Pinpoint the cell where the given text exists, returning its (X, Y) midpoint coordinate. 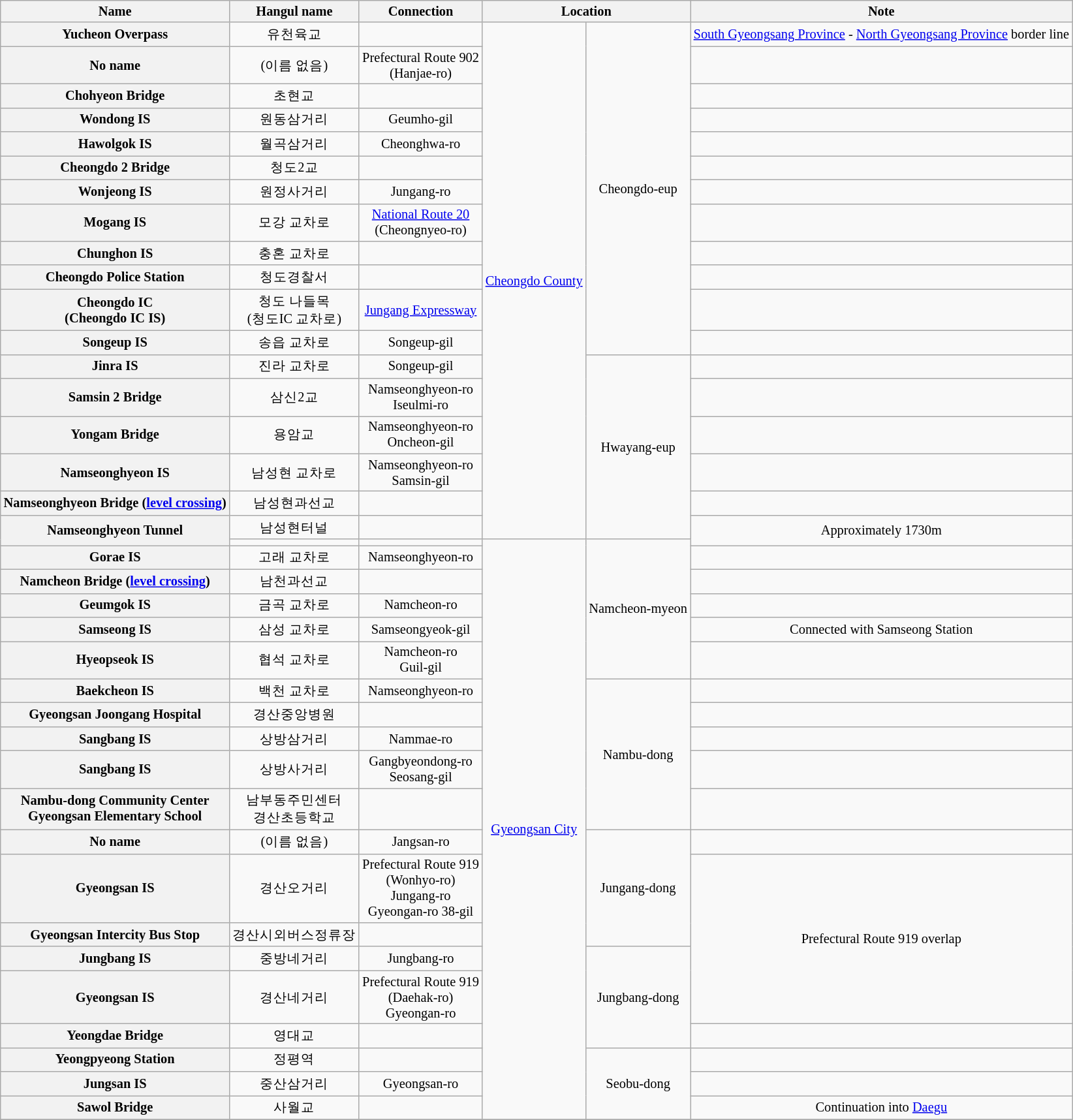
Hawolgok IS (115, 144)
Approximately 1730m (881, 530)
Samseong IS (115, 629)
원정사거리 (295, 192)
Namcheon Bridge (level crossing) (115, 581)
송읍 교차로 (295, 342)
Namseonghyeon Tunnel (115, 530)
Samsin 2 Bridge (115, 397)
Jungsan IS (115, 1083)
용암교 (295, 435)
Hangul name (295, 11)
남부동주민센터경산초등학교 (295, 809)
Jungbang-ro (420, 958)
Cheongdo-eup (638, 188)
Namseonghyeon-roOncheon-gil (420, 435)
Yucheon Overpass (115, 34)
Prefectural Route 919(Daehak-ro)Gyeongan-ro (420, 997)
진라 교차로 (295, 367)
Baekcheon IS (115, 691)
Jungang-ro (420, 192)
삼신2교 (295, 397)
South Gyeongsang Province - North Gyeongsang Province border line (881, 34)
상방사거리 (295, 770)
청도 나들목(청도IC 교차로) (295, 310)
경산중앙병원 (295, 714)
Prefectural Route 902(Hanjae-ro) (420, 65)
Songeup IS (115, 342)
중방네거리 (295, 958)
영대교 (295, 1035)
청도경찰서 (295, 277)
Nambu-dong Community CenterGyeongsan Elementary School (115, 809)
Nammae-ro (420, 739)
초현교 (295, 95)
Namcheon-roGuil-gil (420, 660)
유천육교 (295, 34)
Sawol Bridge (115, 1107)
Note (881, 11)
Namcheon-ro (420, 606)
Jungang Expressway (420, 310)
원동삼거리 (295, 120)
Chohyeon Bridge (115, 95)
Gyeongsan-ro (420, 1083)
Namcheon-myeon (638, 609)
금곡 교차로 (295, 606)
경산시외버스정류장 (295, 935)
Jangsan-ro (420, 842)
Geumgok IS (115, 606)
Prefectural Route 919(Wonhyo-ro)Jungang-roGyeongan-ro 38-gil (420, 888)
협석 교차로 (295, 660)
정평역 (295, 1060)
Connection (420, 11)
청도2교 (295, 167)
사월교 (295, 1107)
Cheonghwa-ro (420, 144)
Hyeopseok IS (115, 660)
삼성 교차로 (295, 629)
Namseonghyeon-roSamsin-gil (420, 473)
백천 교차로 (295, 691)
남성현과선교 (295, 503)
남성현터널 (295, 527)
충혼 교차로 (295, 253)
Nambu-dong (638, 754)
Geumho-gil (420, 120)
Mogang IS (115, 223)
Namseonghyeon Bridge (level crossing) (115, 503)
남천과선교 (295, 581)
Gyeongsan City (534, 829)
Jungang-dong (638, 888)
Yeongdae Bridge (115, 1035)
Namseonghyeon-roIseulmi-ro (420, 397)
월곡삼거리 (295, 144)
Jungbang-dong (638, 997)
Jinra IS (115, 367)
Cheongdo County (534, 281)
Jungbang IS (115, 958)
Wondong IS (115, 120)
Gorae IS (115, 557)
Prefectural Route 919 overlap (881, 939)
Namseonghyeon IS (115, 473)
Continuation into Daegu (881, 1107)
중산삼거리 (295, 1083)
Samseongyeok-gil (420, 629)
Cheongdo IC(Cheongdo IC IS) (115, 310)
Gangbyeondong-roSeosang-gil (420, 770)
고래 교차로 (295, 557)
Cheongdo 2 Bridge (115, 167)
Gyeongsan Joongang Hospital (115, 714)
Chunghon IS (115, 253)
Location (586, 11)
Hwayang-eup (638, 446)
Gyeongsan Intercity Bus Stop (115, 935)
Wonjeong IS (115, 192)
Cheongdo Police Station (115, 277)
경산네거리 (295, 997)
Connected with Samseong Station (881, 629)
Yeongpyeong Station (115, 1060)
남성현 교차로 (295, 473)
National Route 20(Cheongnyeo-ro) (420, 223)
Yongam Bridge (115, 435)
경산오거리 (295, 888)
Seobu-dong (638, 1083)
모강 교차로 (295, 223)
Name (115, 11)
상방삼거리 (295, 739)
